Return the [x, y] coordinate for the center point of the cell that contains the specified text.  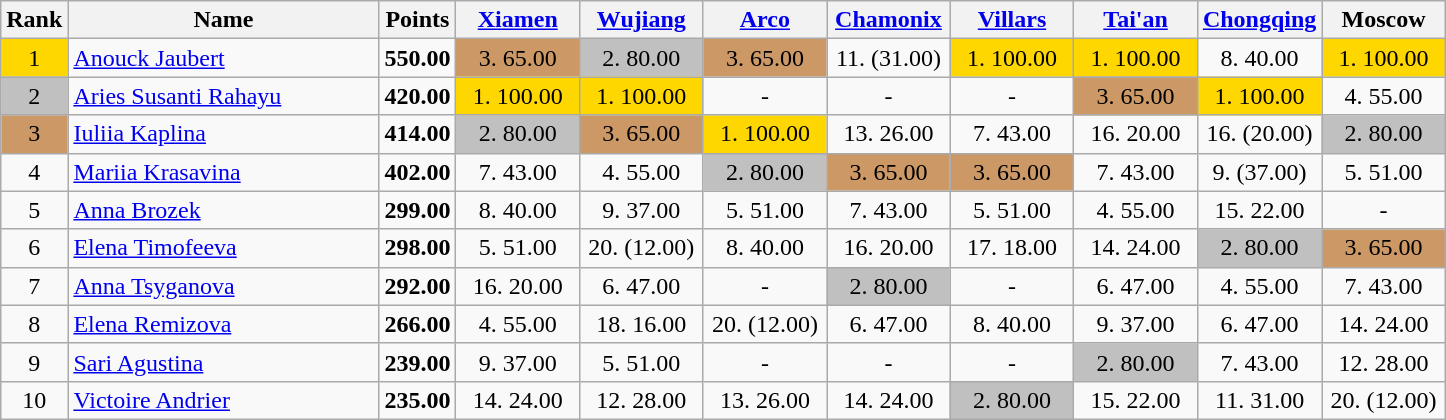
11. 31.00 [1259, 400]
Aries Susanti Rahayu [224, 96]
Villars [1012, 20]
266.00 [418, 324]
10 [34, 400]
Tai'an [1136, 20]
Victoire Andrier [224, 400]
550.00 [418, 58]
402.00 [418, 172]
Anouck Jaubert [224, 58]
17. 18.00 [1012, 248]
16. (20.00) [1259, 134]
Name [224, 20]
11. (31.00) [889, 58]
Anna Brozek [224, 210]
18. 16.00 [642, 324]
Chamonix [889, 20]
2 [34, 96]
9. (37.00) [1259, 172]
3 [34, 134]
299.00 [418, 210]
292.00 [418, 286]
Sari Agustina [224, 362]
Points [418, 20]
6 [34, 248]
5 [34, 210]
Anna Tsyganova [224, 286]
420.00 [418, 96]
Rank [34, 20]
1 [34, 58]
Wujiang [642, 20]
9 [34, 362]
Xiamen [518, 20]
Moscow [1384, 20]
Elena Timofeeva [224, 248]
4 [34, 172]
8 [34, 324]
414.00 [418, 134]
Iuliia Kaplina [224, 134]
Elena Remizova [224, 324]
Arco [765, 20]
Mariia Krasavina [224, 172]
235.00 [418, 400]
Chongqing [1259, 20]
298.00 [418, 248]
7 [34, 286]
239.00 [418, 362]
